Output the [X, Y] coordinate of the center of the cell containing the given text.  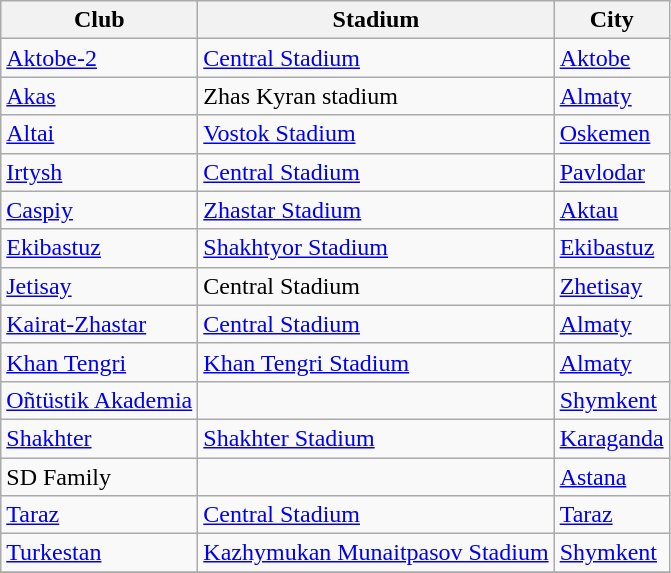
Karaganda [612, 438]
Zhastar Stadium [376, 210]
Pavlodar [612, 172]
Astana [612, 477]
Aktobe [612, 58]
Oskemen [612, 134]
Shakhter Stadium [376, 438]
Vostok Stadium [376, 134]
Khan Tengri Stadium [376, 362]
Aktau [612, 210]
Stadium [376, 20]
Khan Tengri [100, 362]
Oñtüstik Akademia [100, 400]
Zhas Kyran stadium [376, 96]
Akas [100, 96]
SD Family [100, 477]
Kairat-Zhastar [100, 324]
Aktobe-2 [100, 58]
Caspiy [100, 210]
Irtysh [100, 172]
Turkestan [100, 553]
Kazhymukan Munaitpasov Stadium [376, 553]
Zhetisay [612, 286]
City [612, 20]
Shakhter [100, 438]
Shakhtyor Stadium [376, 248]
Jetisay [100, 286]
Altai [100, 134]
Club [100, 20]
